Provide the (X, Y) coordinate of the cell's center where the given text is located.  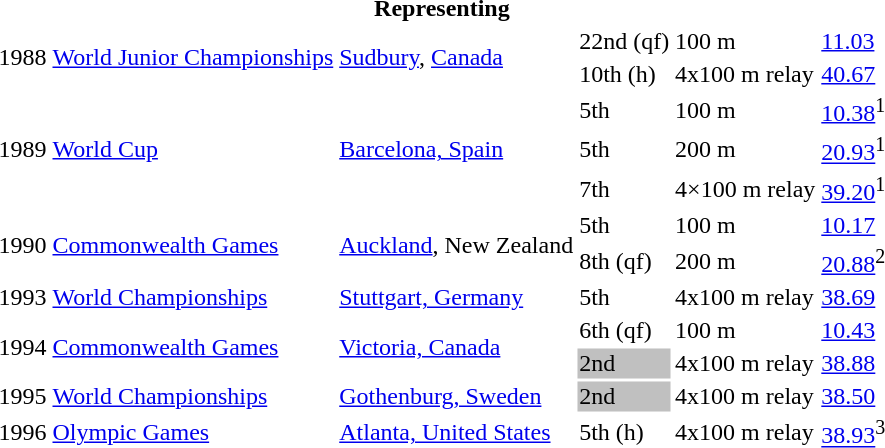
22nd (qf) (624, 41)
World Junior Championships (193, 58)
8th (qf) (624, 261)
Barcelona, Spain (456, 150)
6th (qf) (624, 331)
10th (h) (624, 74)
7th (624, 189)
4×100 m relay (746, 189)
Sudbury, Canada (456, 58)
Gothenburg, Sweden (456, 397)
World Cup (193, 150)
Auckland, New Zealand (456, 244)
Victoria, Canada (456, 348)
Stuttgart, Germany (456, 298)
